Locate the cell with the specified text and output its [X, Y] center coordinate. 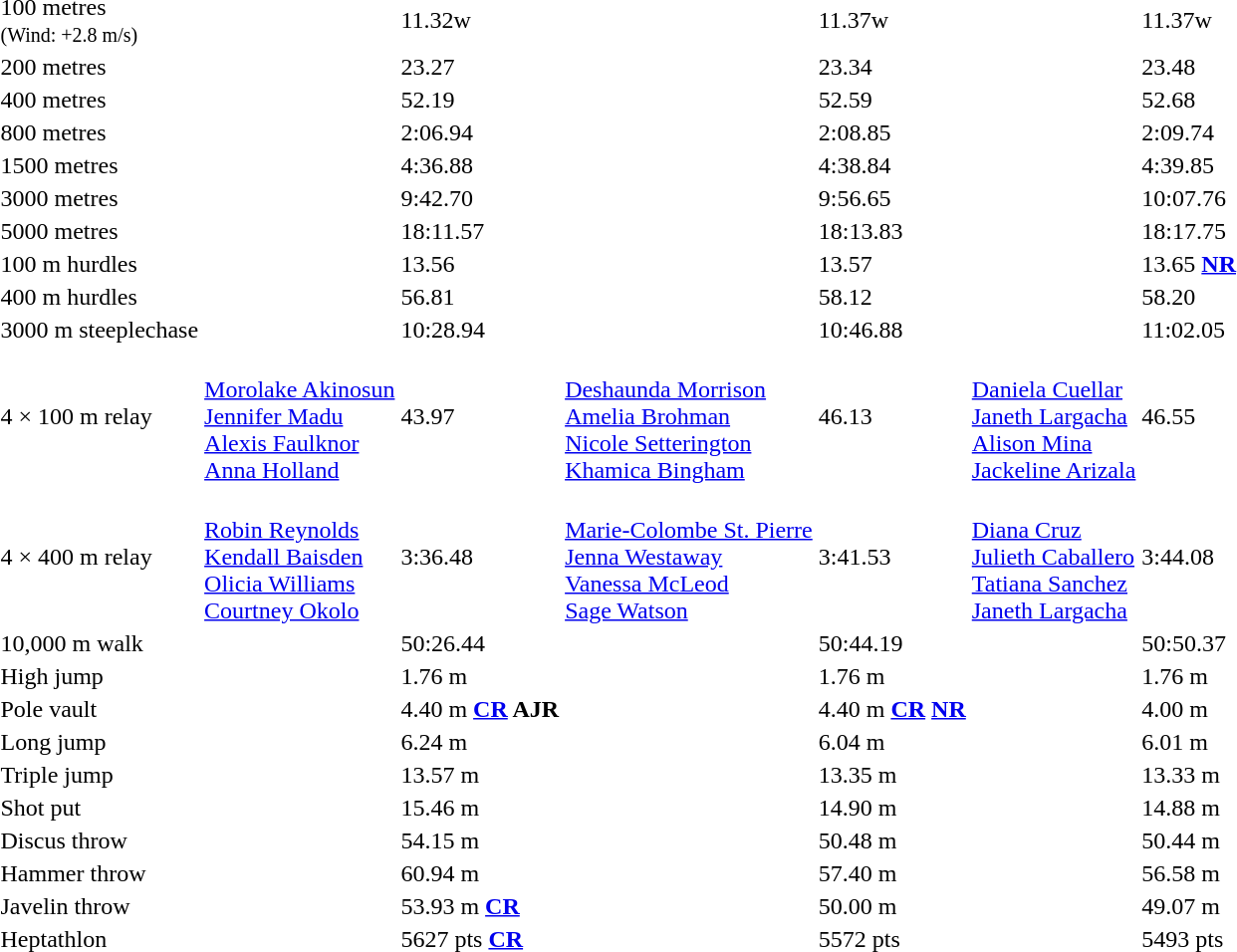
4.40 m CR NR [892, 709]
13.57 [892, 264]
Diana CruzJulieth CaballeroTatiana SanchezJaneth Largacha [1054, 557]
Daniela CuellarJaneth LargachaAlison MinaJackeline Arizala [1054, 416]
53.93 m CR [480, 906]
50:44.19 [892, 643]
Marie-Colombe St. PierreJenna WestawayVanessa McLeodSage Watson [689, 557]
Morolake AkinosunJennifer MaduAlexis FaulknorAnna Holland [300, 416]
23.27 [480, 67]
9:56.65 [892, 198]
2:06.94 [480, 132]
6.04 m [892, 742]
52.19 [480, 100]
60.94 m [480, 873]
6.24 m [480, 742]
56.81 [480, 297]
18:13.83 [892, 231]
4.40 m CR AJR [480, 709]
4:38.84 [892, 165]
23.34 [892, 67]
50.48 m [892, 840]
Robin ReynoldsKendall BaisdenOlicia WilliamsCourtney Okolo [300, 557]
13.35 m [892, 775]
57.40 m [892, 873]
10:28.94 [480, 330]
4:36.88 [480, 165]
18:11.57 [480, 231]
10:46.88 [892, 330]
43.97 [480, 416]
14.90 m [892, 808]
3:36.48 [480, 557]
9:42.70 [480, 198]
15.46 m [480, 808]
52.59 [892, 100]
58.12 [892, 297]
3:41.53 [892, 557]
13.56 [480, 264]
2:08.85 [892, 132]
13.57 m [480, 775]
50:26.44 [480, 643]
50.00 m [892, 906]
Deshaunda MorrisonAmelia BrohmanNicole SetteringtonKhamica Bingham [689, 416]
54.15 m [480, 840]
46.13 [892, 416]
